Output the (X, Y) coordinate of the center of the cell containing the given text.  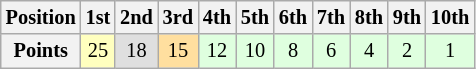
2 (407, 51)
Points (41, 51)
4 (369, 51)
18 (136, 51)
1st (98, 17)
10th (450, 17)
10 (255, 51)
8 (293, 51)
6 (331, 51)
9th (407, 17)
25 (98, 51)
8th (369, 17)
12 (217, 51)
7th (331, 17)
Position (41, 17)
3rd (178, 17)
2nd (136, 17)
6th (293, 17)
1 (450, 51)
5th (255, 17)
15 (178, 51)
4th (217, 17)
